Capture the cell that displays the provided text and extract its (x, y) central coordinate. 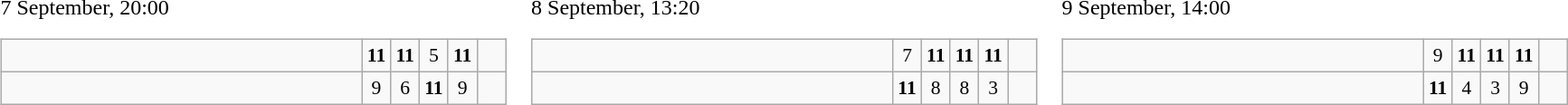
6 (405, 88)
4 (1467, 88)
5 (434, 56)
7 (908, 56)
